Return [X, Y] of the center of cell containing provided text 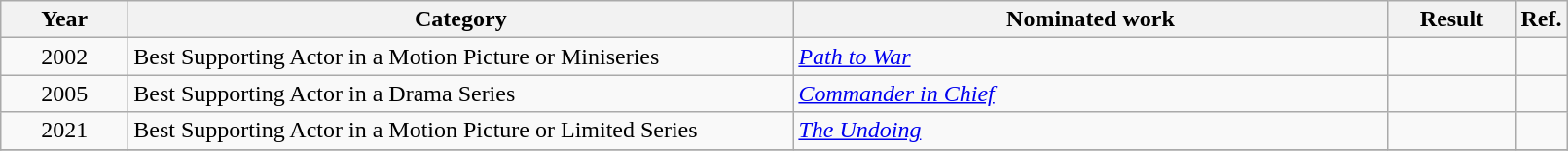
Best Supporting Actor in a Drama Series [461, 94]
Result [1452, 19]
2021 [64, 131]
Year [64, 19]
Path to War [1090, 57]
Nominated work [1090, 19]
Commander in Chief [1090, 94]
Best Supporting Actor in a Motion Picture or Miniseries [461, 57]
Ref. [1542, 19]
The Undoing [1090, 131]
Best Supporting Actor in a Motion Picture or Limited Series [461, 131]
2002 [64, 57]
2005 [64, 94]
Category [461, 19]
